Find where the given text appears and provide that cell's center as [x, y] coordinate. 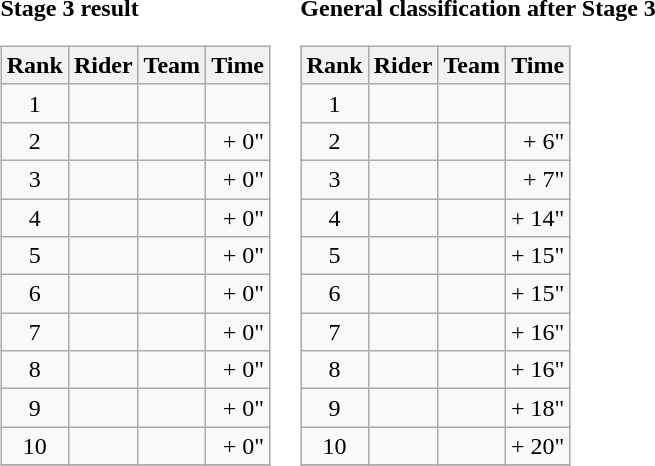
+ 14" [537, 217]
+ 7" [537, 179]
+ 20" [537, 446]
+ 18" [537, 408]
+ 6" [537, 141]
